Pinpoint the cell where the given text exists, returning its (x, y) midpoint coordinate. 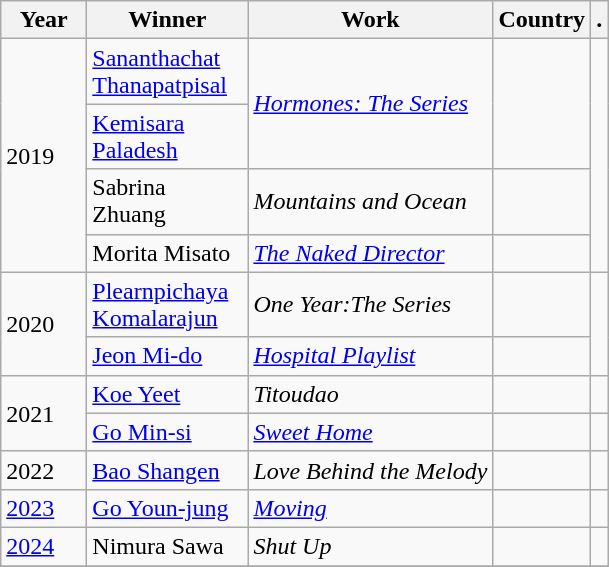
Kemisara Paladesh (168, 136)
Morita Misato (168, 253)
Country (542, 20)
2022 (44, 470)
Sabrina Zhuang (168, 202)
. (600, 20)
Sweet Home (370, 432)
2024 (44, 546)
Love Behind the Melody (370, 470)
Koe Yeet (168, 394)
Sananthachat Thanapatpisal (168, 72)
Shut Up (370, 546)
Work (370, 20)
Hormones: The Series (370, 104)
Nimura Sawa (168, 546)
Go Min-si (168, 432)
2023 (44, 508)
Winner (168, 20)
Plearnpichaya Komalarajun (168, 304)
Moving (370, 508)
2020 (44, 324)
Jeon Mi-do (168, 356)
2021 (44, 413)
Mountains and Ocean (370, 202)
Bao Shangen (168, 470)
The Naked Director (370, 253)
Hospital Playlist (370, 356)
Titoudao (370, 394)
Go Youn-jung (168, 508)
One Year:The Series (370, 304)
Year (44, 20)
2019 (44, 156)
